Extract the [x, y] coordinate from the center of the cell holding the provided text.  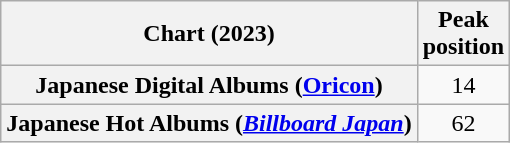
Peakposition [463, 34]
Chart (2023) [209, 34]
14 [463, 85]
62 [463, 123]
Japanese Digital Albums (Oricon) [209, 85]
Japanese Hot Albums (Billboard Japan) [209, 123]
